Pinpoint the cell where the given text exists, returning its [X, Y] midpoint coordinate. 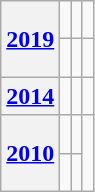
2010 [30, 153]
2019 [30, 39]
2014 [30, 96]
